Find where the given text appears and provide that cell's center as [x, y] coordinate. 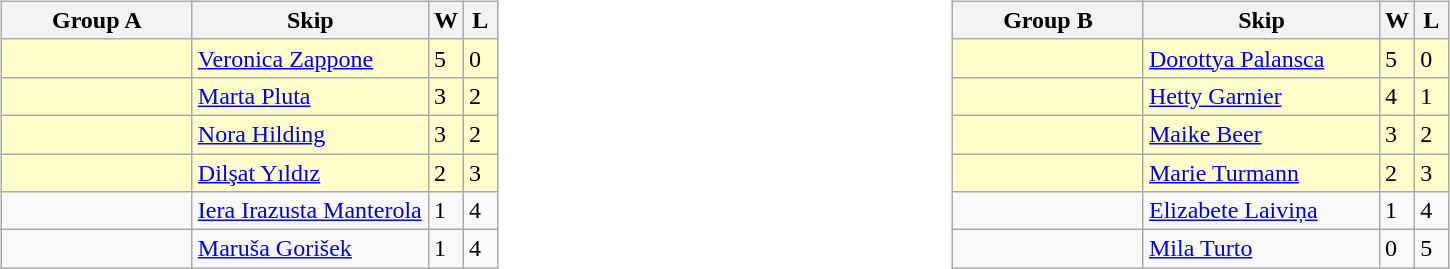
Nora Hilding [310, 134]
Hetty Garnier [1261, 96]
Marta Pluta [310, 96]
Dilşat Yıldız [310, 173]
Maike Beer [1261, 134]
Mila Turto [1261, 249]
Marie Turmann [1261, 173]
Iera Irazusta Manterola [310, 211]
Group A [96, 20]
Dorottya Palansca [1261, 58]
Maruša Gorišek [310, 249]
Veronica Zappone [310, 58]
Group B [1048, 20]
Elizabete Laiviņa [1261, 211]
